Identify which cell holds the provided text, then report its (x, y) central coordinate. 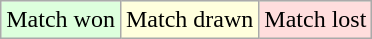
Match drawn (189, 20)
Match won (61, 20)
Match lost (316, 20)
